Capture the cell that displays the provided text and extract its [X, Y] central coordinate. 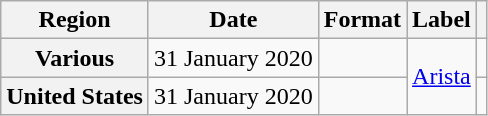
Various [75, 58]
Format [362, 20]
Region [75, 20]
Label [442, 20]
United States [75, 96]
Arista [442, 77]
Date [233, 20]
